Detect which cell encompasses the target text, then output its [X, Y] center coordinate. 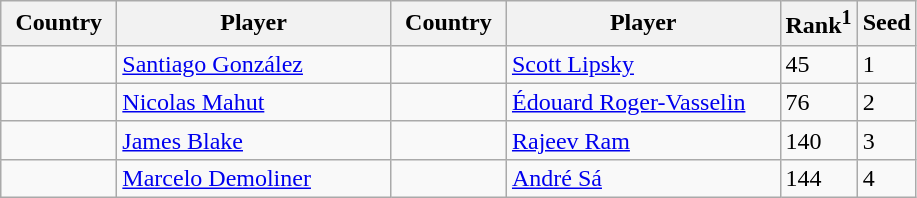
Marcelo Demoliner [254, 178]
2 [886, 102]
144 [818, 178]
Seed [886, 24]
140 [818, 140]
Édouard Roger-Vasselin [643, 102]
Rajeev Ram [643, 140]
Rank1 [818, 24]
45 [818, 64]
3 [886, 140]
André Sá [643, 178]
1 [886, 64]
Nicolas Mahut [254, 102]
Scott Lipsky [643, 64]
James Blake [254, 140]
4 [886, 178]
76 [818, 102]
Santiago González [254, 64]
